Search for the cell housing the specified text and yield its (x, y) center coordinate. 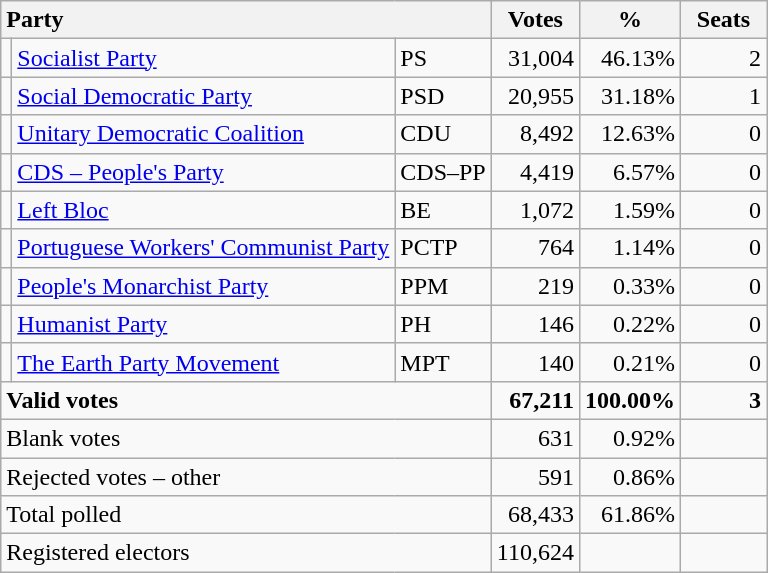
Blank votes (246, 438)
0.33% (630, 286)
CDS – People's Party (204, 172)
PCTP (443, 248)
61.86% (630, 515)
Humanist Party (204, 324)
% (630, 20)
Registered electors (246, 553)
20,955 (535, 96)
2 (723, 58)
1,072 (535, 210)
Left Bloc (204, 210)
People's Monarchist Party (204, 286)
12.63% (630, 134)
8,492 (535, 134)
764 (535, 248)
PSD (443, 96)
Party (246, 20)
1.59% (630, 210)
Seats (723, 20)
1.14% (630, 248)
Unitary Democratic Coalition (204, 134)
3 (723, 400)
6.57% (630, 172)
46.13% (630, 58)
146 (535, 324)
Social Democratic Party (204, 96)
110,624 (535, 553)
31,004 (535, 58)
PPM (443, 286)
140 (535, 362)
219 (535, 286)
591 (535, 477)
0.92% (630, 438)
CDU (443, 134)
4,419 (535, 172)
PS (443, 58)
31.18% (630, 96)
Socialist Party (204, 58)
0.22% (630, 324)
100.00% (630, 400)
MPT (443, 362)
68,433 (535, 515)
631 (535, 438)
PH (443, 324)
Portuguese Workers' Communist Party (204, 248)
0.86% (630, 477)
Total polled (246, 515)
Rejected votes – other (246, 477)
1 (723, 96)
CDS–PP (443, 172)
67,211 (535, 400)
0.21% (630, 362)
The Earth Party Movement (204, 362)
Votes (535, 20)
Valid votes (246, 400)
BE (443, 210)
